Provide the [X, Y] coordinate of the cell's center where the given text is located.  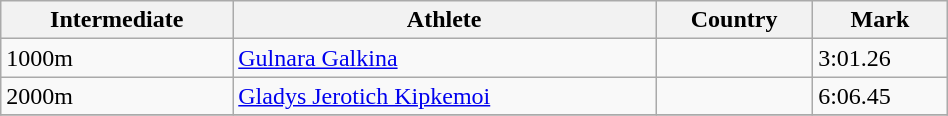
2000m [117, 96]
6:06.45 [880, 96]
1000m [117, 58]
Intermediate [117, 20]
Gulnara Galkina [444, 58]
Gladys Jerotich Kipkemoi [444, 96]
Athlete [444, 20]
Mark [880, 20]
3:01.26 [880, 58]
Country [734, 20]
